Find where the given text appears and provide that cell's center as (X, Y) coordinate. 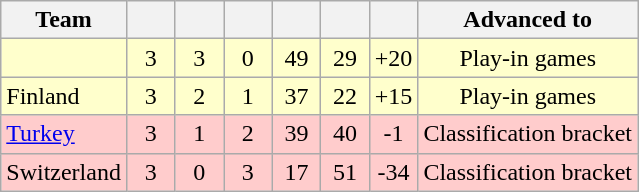
39 (296, 134)
49 (296, 58)
51 (346, 172)
Finland (64, 96)
40 (346, 134)
Switzerland (64, 172)
37 (296, 96)
Advanced to (528, 20)
Turkey (64, 134)
22 (346, 96)
29 (346, 58)
-1 (394, 134)
Team (64, 20)
+15 (394, 96)
-34 (394, 172)
+20 (394, 58)
17 (296, 172)
